Locate the cell with the specified text and output its [x, y] center coordinate. 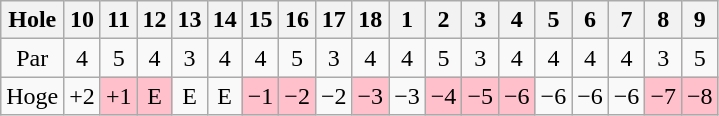
8 [664, 20]
15 [260, 20]
−1 [260, 96]
−5 [480, 96]
13 [190, 20]
16 [298, 20]
−7 [664, 96]
10 [82, 20]
+2 [82, 96]
18 [370, 20]
12 [154, 20]
2 [444, 20]
11 [118, 20]
Par [32, 58]
17 [334, 20]
1 [408, 20]
Hole [32, 20]
−4 [444, 96]
−8 [700, 96]
Hoge [32, 96]
9 [700, 20]
+1 [118, 96]
7 [626, 20]
6 [590, 20]
14 [224, 20]
